Find where the given text appears and provide that cell's center as [x, y] coordinate. 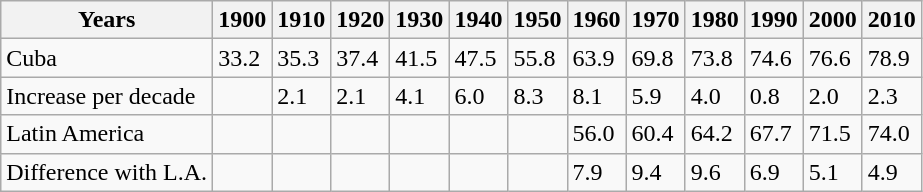
1960 [596, 20]
4.9 [892, 172]
55.8 [538, 58]
78.9 [892, 58]
2010 [892, 20]
74.0 [892, 134]
1920 [360, 20]
6.0 [478, 96]
0.8 [774, 96]
35.3 [302, 58]
Increase per decade [107, 96]
1940 [478, 20]
71.5 [832, 134]
7.9 [596, 172]
41.5 [420, 58]
1910 [302, 20]
64.2 [714, 134]
1980 [714, 20]
67.7 [774, 134]
Latin America [107, 134]
1950 [538, 20]
2.3 [892, 96]
Years [107, 20]
8.1 [596, 96]
56.0 [596, 134]
2.0 [832, 96]
33.2 [242, 58]
6.9 [774, 172]
Cuba [107, 58]
1900 [242, 20]
9.6 [714, 172]
1990 [774, 20]
4.1 [420, 96]
2000 [832, 20]
37.4 [360, 58]
9.4 [656, 172]
69.8 [656, 58]
47.5 [478, 58]
8.3 [538, 96]
4.0 [714, 96]
5.1 [832, 172]
63.9 [596, 58]
73.8 [714, 58]
5.9 [656, 96]
76.6 [832, 58]
60.4 [656, 134]
74.6 [774, 58]
1970 [656, 20]
1930 [420, 20]
Difference with L.A. [107, 172]
